Return (X, Y) of the center of cell containing provided text 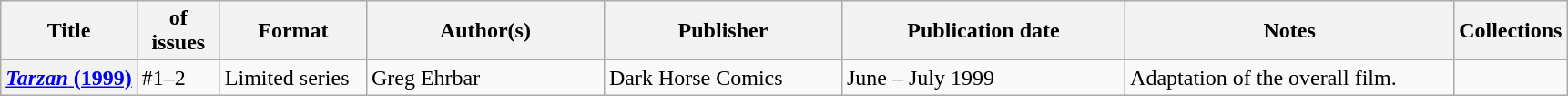
Format (293, 31)
Publisher (723, 31)
of issues (178, 31)
Adaptation of the overall film. (1289, 78)
Title (69, 31)
June – July 1999 (983, 78)
#1–2 (178, 78)
Collections (1511, 31)
Author(s) (484, 31)
Notes (1289, 31)
Tarzan (1999) (69, 78)
Dark Horse Comics (723, 78)
Publication date (983, 31)
Limited series (293, 78)
Greg Ehrbar (484, 78)
